Return (X, Y) of the center of cell containing provided text 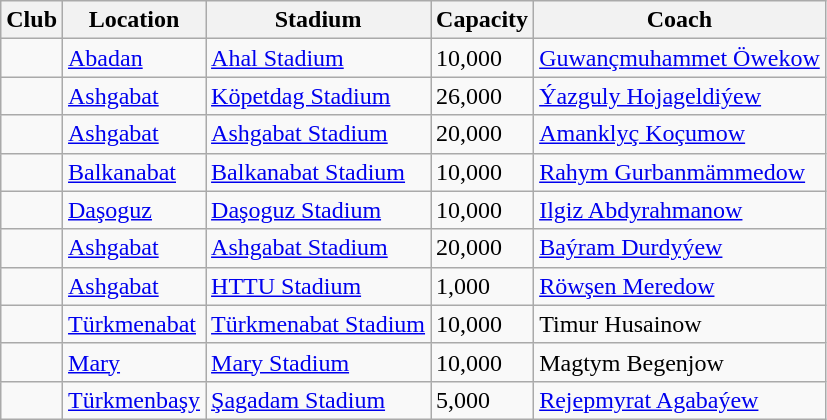
Guwançmuhammet Öwekow (680, 58)
Ýazguly Hojageldiýew (680, 96)
Amanklyç Koçumow (680, 134)
Baýram Durdyýew (680, 248)
Mary Stadium (318, 362)
Şagadam Stadium (318, 400)
Coach (680, 20)
Abadan (134, 58)
Mary (134, 362)
Rejepmyrat Agabaýew (680, 400)
Balkanabat Stadium (318, 172)
Daşoguz Stadium (318, 210)
Magtym Begenjow (680, 362)
Ilgiz Abdyrahmanow (680, 210)
5,000 (482, 400)
Türkmenabat (134, 324)
Daşoguz (134, 210)
Türkmenabat Stadium (318, 324)
HTTU Stadium (318, 286)
Rahym Gurbanmämmedow (680, 172)
Balkanabat (134, 172)
Club (32, 20)
Köpetdag Stadium (318, 96)
Röwşen Meredow (680, 286)
Location (134, 20)
1,000 (482, 286)
Türkmenbaşy (134, 400)
Ahal Stadium (318, 58)
Stadium (318, 20)
Capacity (482, 20)
Timur Husainow (680, 324)
26,000 (482, 96)
